Locate the cell with the specified text and output its [x, y] center coordinate. 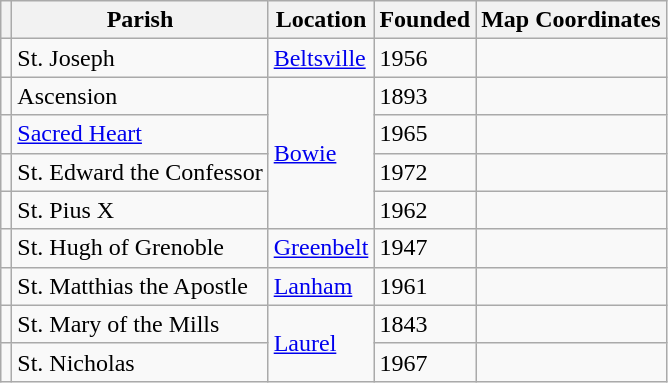
1843 [425, 324]
1972 [425, 172]
St. Pius X [140, 210]
1967 [425, 362]
Lanham [321, 286]
Greenbelt [321, 248]
Founded [425, 20]
St. Nicholas [140, 362]
1893 [425, 96]
1956 [425, 58]
1947 [425, 248]
St. Hugh of Grenoble [140, 248]
Location [321, 20]
St. Edward the Confessor [140, 172]
Beltsville [321, 58]
Laurel [321, 343]
Bowie [321, 153]
Ascension [140, 96]
Map Coordinates [571, 20]
Sacred Heart [140, 134]
1962 [425, 210]
St. Joseph [140, 58]
St. Mary of the Mills [140, 324]
St. Matthias the Apostle [140, 286]
1965 [425, 134]
Parish [140, 20]
1961 [425, 286]
